Scan for the cell matching the given text and deliver its (X, Y) coordinate at center. 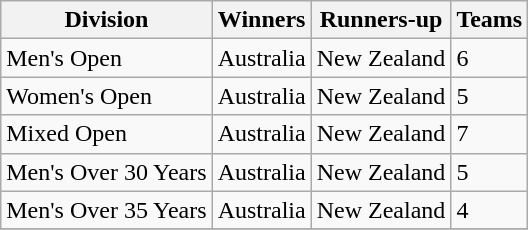
Division (106, 20)
7 (490, 134)
Mixed Open (106, 134)
6 (490, 58)
Winners (262, 20)
4 (490, 210)
Runners-up (381, 20)
Men's Open (106, 58)
Men's Over 35 Years (106, 210)
Women's Open (106, 96)
Men's Over 30 Years (106, 172)
Teams (490, 20)
